Return [x, y] of the center of cell containing provided text 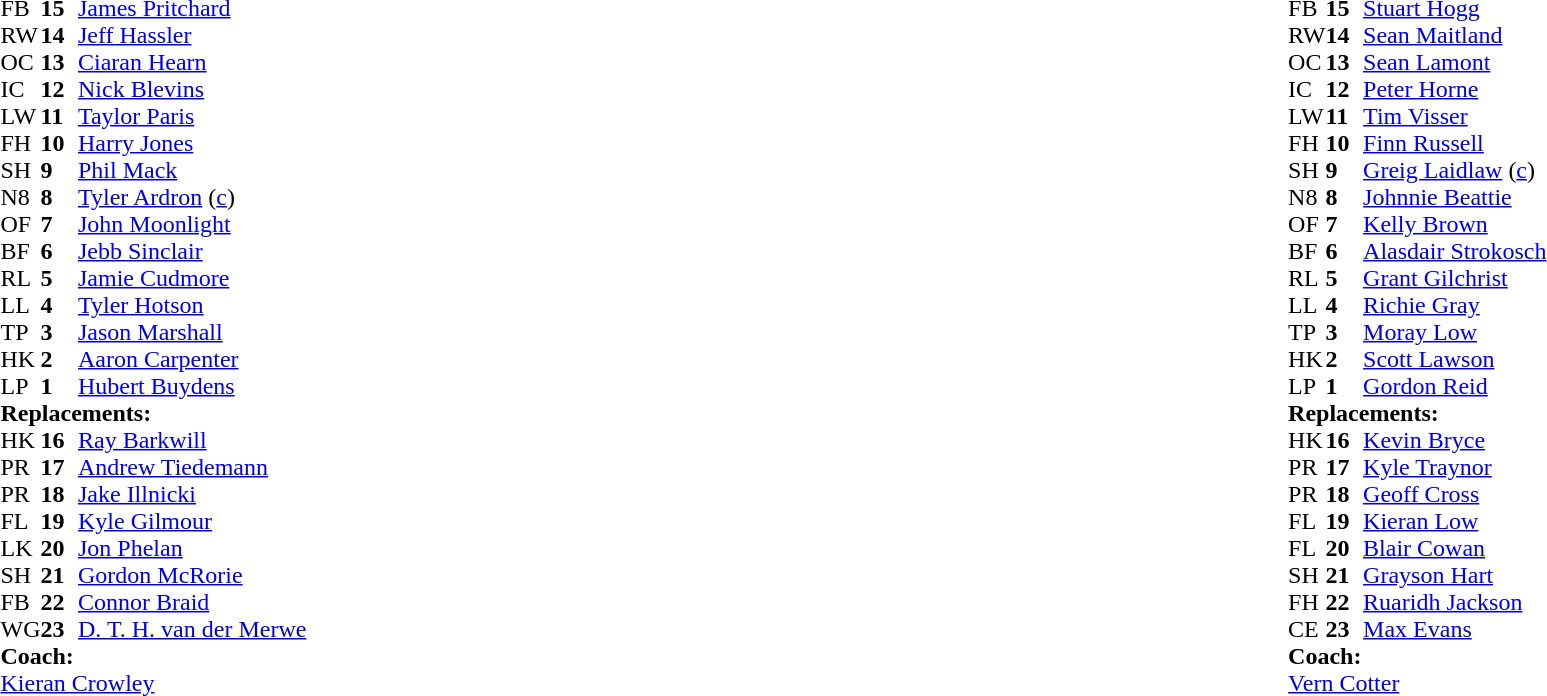
Kyle Gilmour [192, 522]
D. T. H. van der Merwe [192, 630]
Geoff Cross [1454, 494]
Scott Lawson [1454, 360]
Kieran Low [1454, 522]
Grant Gilchrist [1454, 278]
Greig Laidlaw (c) [1454, 170]
Alasdair Strokosch [1454, 252]
Grayson Hart [1454, 576]
Nick Blevins [192, 90]
Kyle Traynor [1454, 468]
Kevin Bryce [1454, 440]
Jebb Sinclair [192, 252]
Jake Illnicki [192, 494]
Taylor Paris [192, 116]
Richie Gray [1454, 306]
Tyler Ardron (c) [192, 198]
Andrew Tiedemann [192, 468]
Finn Russell [1454, 144]
Ray Barkwill [192, 440]
Harry Jones [192, 144]
Hubert Buydens [192, 386]
Tim Visser [1454, 116]
Connor Braid [192, 602]
Ciaran Hearn [192, 62]
Sean Maitland [1454, 36]
Blair Cowan [1454, 548]
Phil Mack [192, 170]
Moray Low [1454, 332]
Aaron Carpenter [192, 360]
Jeff Hassler [192, 36]
Jon Phelan [192, 548]
Kelly Brown [1454, 224]
WG [20, 630]
Gordon Reid [1454, 386]
John Moonlight [192, 224]
FB [20, 602]
LK [20, 548]
Peter Horne [1454, 90]
Jamie Cudmore [192, 278]
Ruaridh Jackson [1454, 602]
Tyler Hotson [192, 306]
Max Evans [1454, 630]
Jason Marshall [192, 332]
Johnnie Beattie [1454, 198]
Sean Lamont [1454, 62]
Gordon McRorie [192, 576]
CE [1307, 630]
